Capture the cell that displays the provided text and extract its (X, Y) central coordinate. 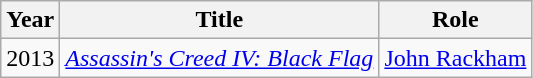
Title (220, 20)
John Rackham (456, 58)
Role (456, 20)
2013 (30, 58)
Year (30, 20)
Assassin's Creed IV: Black Flag (220, 58)
